For the text-containing cell, return its midpoint in [x, y] coordinate format. 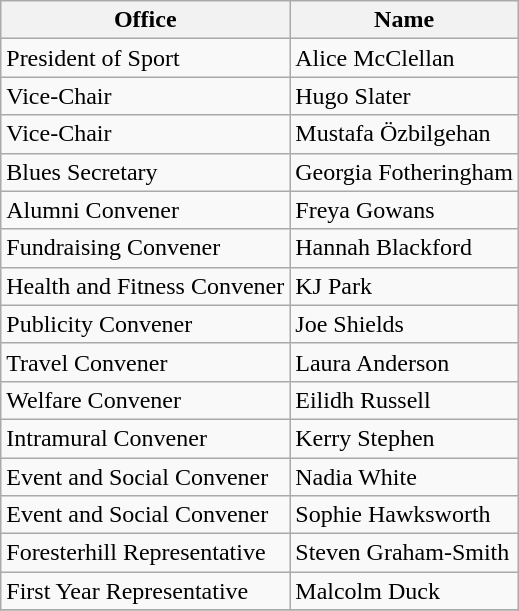
Foresterhill Representative [146, 553]
Name [404, 20]
Laura Anderson [404, 362]
Sophie Hawksworth [404, 515]
Fundraising Convener [146, 248]
Welfare Convener [146, 400]
Nadia White [404, 477]
Intramural Convener [146, 438]
Alice McClellan [404, 58]
Office [146, 20]
Health and Fitness Convener [146, 286]
Joe Shields [404, 324]
Hugo Slater [404, 96]
Steven Graham-Smith [404, 553]
Malcolm Duck [404, 591]
Mustafa Özbilgehan [404, 134]
KJ Park [404, 286]
Hannah Blackford [404, 248]
Publicity Convener [146, 324]
Eilidh Russell [404, 400]
Freya Gowans [404, 210]
Georgia Fotheringham [404, 172]
Travel Convener [146, 362]
President of Sport [146, 58]
Kerry Stephen [404, 438]
Alumni Convener [146, 210]
First Year Representative [146, 591]
Blues Secretary [146, 172]
